Locate the cell with the specified text and output its [x, y] center coordinate. 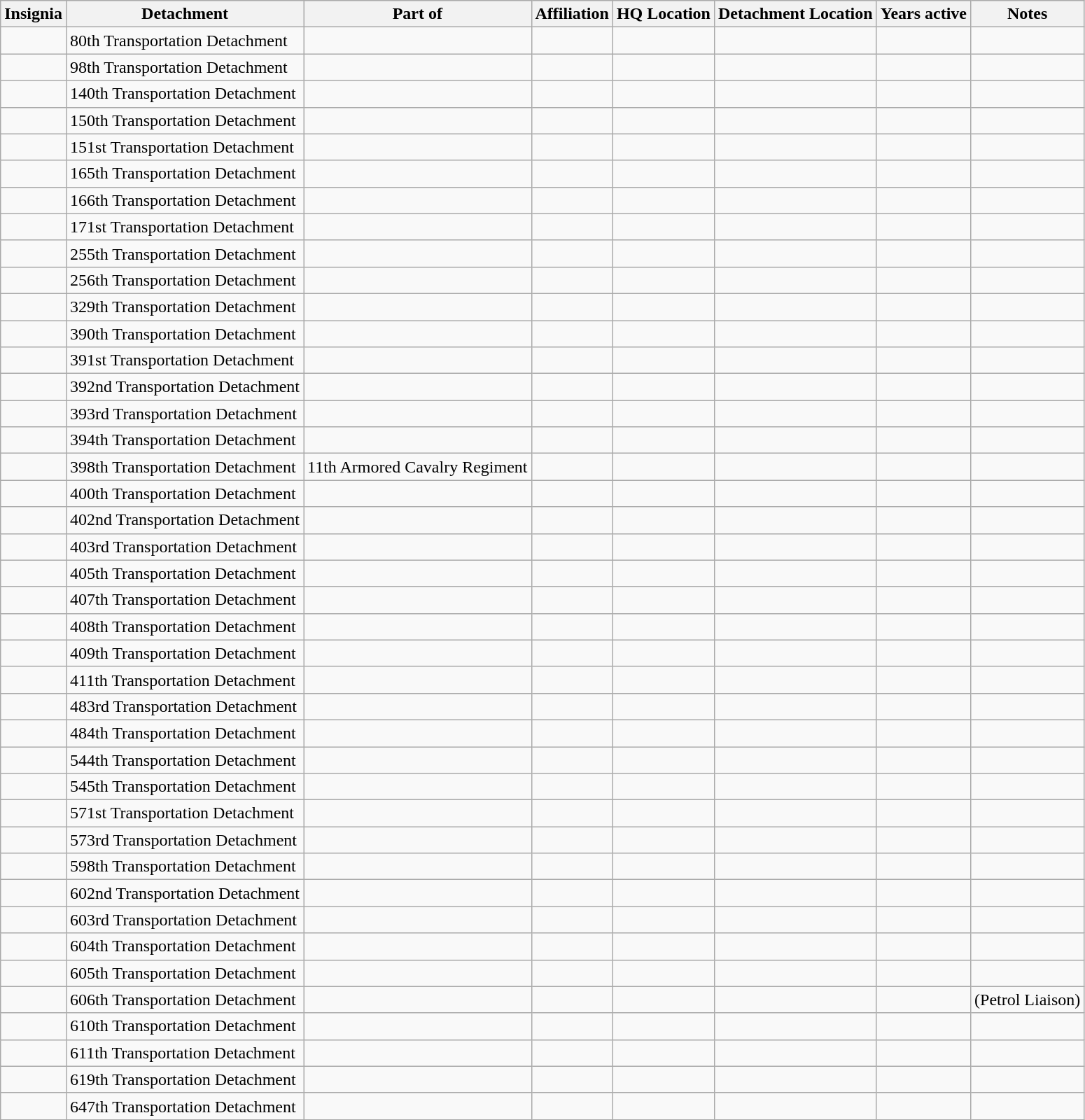
605th Transportation Detachment [185, 973]
HQ Location [664, 14]
150th Transportation Detachment [185, 120]
403rd Transportation Detachment [185, 547]
604th Transportation Detachment [185, 946]
255th Transportation Detachment [185, 253]
398th Transportation Detachment [185, 467]
483rd Transportation Detachment [185, 706]
151st Transportation Detachment [185, 147]
Insignia [34, 14]
Affiliation [572, 14]
392nd Transportation Detachment [185, 387]
Notes [1028, 14]
408th Transportation Detachment [185, 626]
602nd Transportation Detachment [185, 893]
545th Transportation Detachment [185, 787]
606th Transportation Detachment [185, 1000]
(Petrol Liaison) [1028, 1000]
Detachment Location [795, 14]
11th Armored Cavalry Regiment [417, 467]
Detachment [185, 14]
165th Transportation Detachment [185, 174]
98th Transportation Detachment [185, 67]
Part of [417, 14]
394th Transportation Detachment [185, 440]
619th Transportation Detachment [185, 1079]
391st Transportation Detachment [185, 360]
390th Transportation Detachment [185, 334]
573rd Transportation Detachment [185, 840]
647th Transportation Detachment [185, 1106]
571st Transportation Detachment [185, 813]
407th Transportation Detachment [185, 600]
402nd Transportation Detachment [185, 520]
544th Transportation Detachment [185, 759]
409th Transportation Detachment [185, 653]
256th Transportation Detachment [185, 280]
603rd Transportation Detachment [185, 920]
329th Transportation Detachment [185, 307]
140th Transportation Detachment [185, 94]
484th Transportation Detachment [185, 733]
Years active [923, 14]
411th Transportation Detachment [185, 680]
611th Transportation Detachment [185, 1053]
393rd Transportation Detachment [185, 414]
80th Transportation Detachment [185, 41]
610th Transportation Detachment [185, 1026]
405th Transportation Detachment [185, 573]
598th Transportation Detachment [185, 867]
166th Transportation Detachment [185, 200]
400th Transportation Detachment [185, 493]
171st Transportation Detachment [185, 227]
